Output the (X, Y) coordinate of the center of the cell containing the given text.  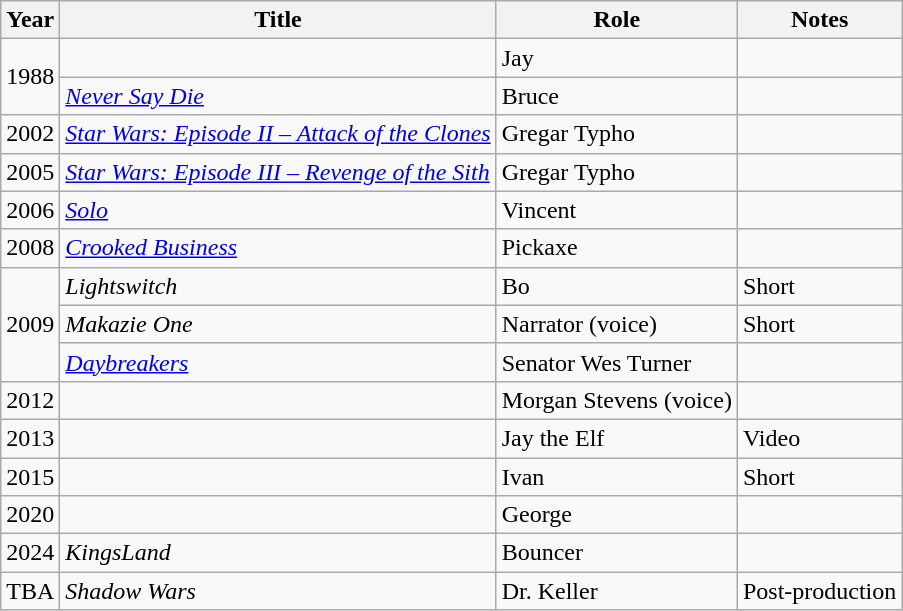
Dr. Keller (616, 591)
Title (278, 20)
Post-production (819, 591)
Bouncer (616, 553)
2015 (30, 477)
2020 (30, 515)
Daybreakers (278, 362)
KingsLand (278, 553)
Senator Wes Turner (616, 362)
Narrator (voice) (616, 324)
2024 (30, 553)
Video (819, 438)
George (616, 515)
2009 (30, 324)
Never Say Die (278, 96)
Role (616, 20)
2002 (30, 134)
Crooked Business (278, 248)
Jay (616, 58)
Vincent (616, 210)
Year (30, 20)
Bo (616, 286)
Star Wars: Episode II – Attack of the Clones (278, 134)
Jay the Elf (616, 438)
Star Wars: Episode III – Revenge of the Sith (278, 172)
Notes (819, 20)
Solo (278, 210)
Bruce (616, 96)
2005 (30, 172)
Morgan Stevens (voice) (616, 400)
Pickaxe (616, 248)
2012 (30, 400)
1988 (30, 77)
Ivan (616, 477)
Makazie One (278, 324)
TBA (30, 591)
2008 (30, 248)
2013 (30, 438)
2006 (30, 210)
Lightswitch (278, 286)
Shadow Wars (278, 591)
